Return (x, y) of the center of cell containing provided text 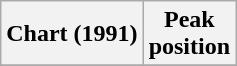
Peakposition (189, 34)
Chart (1991) (72, 34)
